Return the (x, y) coordinate for the center point of the cell that contains the specified text.  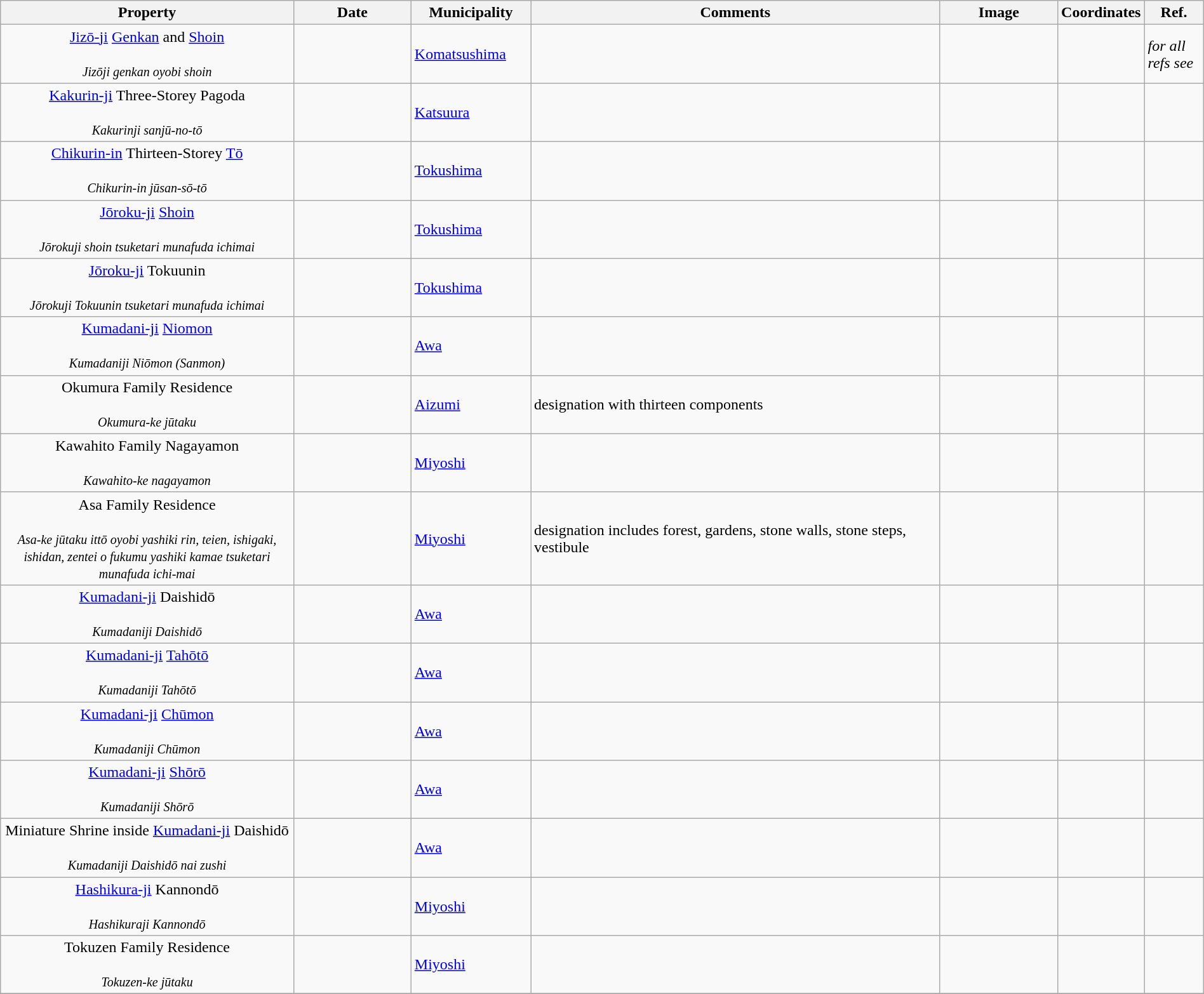
Komatsushima (471, 54)
Kumadani-ji ChūmonKumadaniji Chūmon (147, 731)
for all refs see (1174, 54)
Kakurin-ji Three-Storey PagodaKakurinji sanjū-no-tō (147, 112)
Coordinates (1101, 13)
Aizumi (471, 404)
designation includes forest, gardens, stone walls, stone steps, vestibule (735, 538)
designation with thirteen components (735, 404)
Ref. (1174, 13)
Image (998, 13)
Kawahito Family NagayamonKawahito-ke nagayamon (147, 463)
Property (147, 13)
Kumadani-ji DaishidōKumadaniji Daishidō (147, 614)
Miniature Shrine inside Kumadani-ji DaishidōKumadaniji Daishidō nai zushi (147, 848)
Okumura Family ResidenceOkumura-ke jūtaku (147, 404)
Hashikura-ji KannondōHashikuraji Kannondō (147, 906)
Jōroku-ji ShoinJōrokuji shoin tsuketari munafuda ichimai (147, 229)
Kumadani-ji TahōtōKumadaniji Tahōtō (147, 672)
Kumadani-ji ShōrōKumadaniji Shōrō (147, 790)
Tokuzen Family ResidenceTokuzen-ke jūtaku (147, 965)
Kumadani-ji NiomonKumadaniji Niōmon (Sanmon) (147, 346)
Katsuura (471, 112)
Asa Family ResidenceAsa-ke jūtaku ittō oyobi yashiki rin, teien, ishigaki, ishidan, zentei o fukumu yashiki kamae tsuketari munafuda ichi-mai (147, 538)
Municipality (471, 13)
Jizō-ji Genkan and ShoinJizōji genkan oyobi shoin (147, 54)
Comments (735, 13)
Chikurin-in Thirteen-Storey TōChikurin-in jūsan-sō-tō (147, 171)
Date (352, 13)
Jōroku-ji TokuuninJōrokuji Tokuunin tsuketari munafuda ichimai (147, 288)
